Capture the cell that displays the provided text and extract its (X, Y) central coordinate. 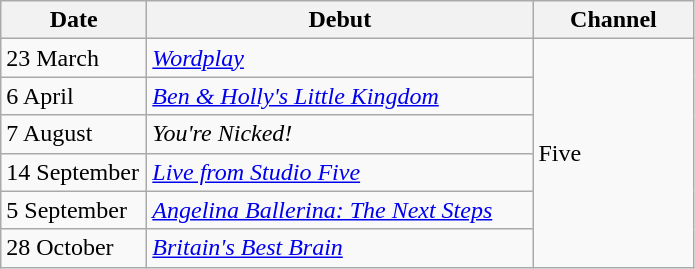
Britain's Best Brain (340, 248)
Live from Studio Five (340, 172)
14 September (74, 172)
6 April (74, 96)
Ben & Holly's Little Kingdom (340, 96)
You're Nicked! (340, 134)
23 March (74, 58)
Wordplay (340, 58)
28 October (74, 248)
Five (614, 153)
5 September (74, 210)
Channel (614, 20)
Date (74, 20)
7 August (74, 134)
Debut (340, 20)
Angelina Ballerina: The Next Steps (340, 210)
